Scan for the cell matching the given text and deliver its (X, Y) coordinate at center. 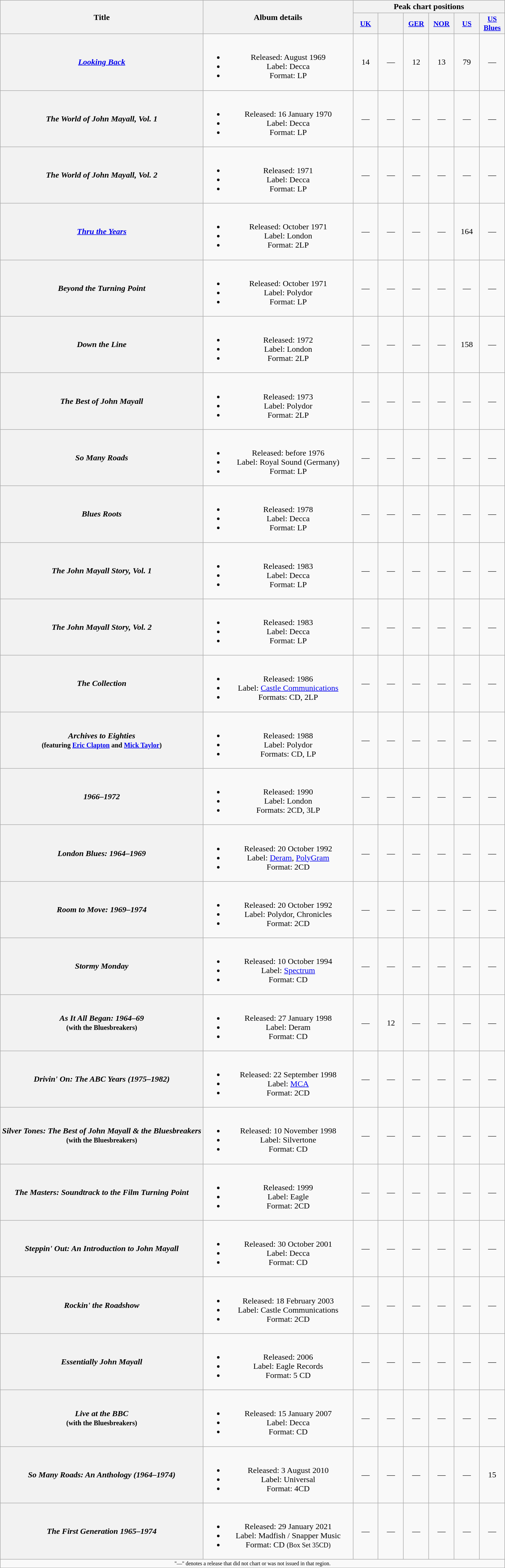
The Masters: Soundtrack to the Film Turning Point (102, 1192)
Album details (278, 17)
UK (366, 24)
London Blues: 1964–1969 (102, 853)
NOR (441, 24)
15 (492, 1475)
Released: 3 August 2010Label: UniversalFormat: 4CD (278, 1475)
Blues Roots (102, 514)
Silver Tones: The Best of John Mayall & the Bluesbreakers(with the Bluesbreakers) (102, 1136)
Released: 16 January 1970Label: DeccaFormat: LP (278, 118)
14 (366, 62)
Thru the Years (102, 231)
USBlues (492, 24)
So Many Roads: An Anthology (1964–1974) (102, 1475)
Released: 10 November 1998Label: SilvertoneFormat: CD (278, 1136)
Archives to Eighties(featuring Eric Clapton and Mick Taylor) (102, 740)
Released: August 1969Label: DeccaFormat: LP (278, 62)
Released: 27 January 1998Label: DeramFormat: CD (278, 1023)
The Collection (102, 684)
13 (441, 62)
US (467, 24)
The World of John Mayall, Vol. 1 (102, 118)
Released: 1990Label: LondonFormats: 2CD, 3LP (278, 797)
164 (467, 231)
Stormy Monday (102, 966)
Released: October 1971Label: PolydorFormat: LP (278, 288)
Released: 1971Label: DeccaFormat: LP (278, 175)
79 (467, 62)
The Best of John Mayall (102, 401)
Rockin' the Roadshow (102, 1305)
Down the Line (102, 344)
158 (467, 344)
Released: 18 February 2003Label: Castle CommunicationsFormat: 2CD (278, 1305)
Released: 1999Label: EagleFormat: 2CD (278, 1192)
Peak chart positions (429, 7)
Released: October 1971Label: LondonFormat: 2LP (278, 231)
Released: 20 October 1992Label: Deram, PolyGramFormat: 2CD (278, 853)
As It All Began: 1964–69(with the Bluesbreakers) (102, 1023)
1966–1972 (102, 797)
So Many Roads (102, 457)
Released: 10 October 1994Label: SpectrumFormat: CD (278, 966)
Released: 1988Label: PolydorFormats: CD, LP (278, 740)
Released: before 1976Label: Royal Sound (Germany)Format: LP (278, 457)
Looking Back (102, 62)
Released: 1978Label: DeccaFormat: LP (278, 514)
The John Mayall Story, Vol. 2 (102, 627)
Steppin' Out: An Introduction to John Mayall (102, 1249)
Essentially John Mayall (102, 1362)
Room to Move: 1969–1974 (102, 910)
Released: 30 October 2001Label: DeccaFormat: CD (278, 1249)
"—" denotes a release that did not chart or was not issued in that region. (253, 1564)
Released: 29 January 2021Label: Madfish / Snapper MusicFormat: CD (Box Set 35CD) (278, 1531)
Released: 1972Label: LondonFormat: 2LP (278, 344)
Released: 1973Label: PolydorFormat: 2LP (278, 401)
The World of John Mayall, Vol. 2 (102, 175)
Drivin' On: The ABC Years (1975–1982) (102, 1079)
The First Generation 1965–1974 (102, 1531)
Title (102, 17)
Released: 20 October 1992Label: Polydor, ChroniclesFormat: 2CD (278, 910)
Released: 22 September 1998Label: MCAFormat: 2CD (278, 1079)
Live at the BBC(with the Bluesbreakers) (102, 1418)
Released: 15 January 2007Label: DeccaFormat: CD (278, 1418)
Released: 1986Label: Castle CommunicationsFormats: CD, 2LP (278, 684)
GER (416, 24)
The John Mayall Story, Vol. 1 (102, 571)
Beyond the Turning Point (102, 288)
Released: 2006Label: Eagle RecordsFormat: 5 CD (278, 1362)
